Detect which cell encompasses the target text, then output its [x, y] center coordinate. 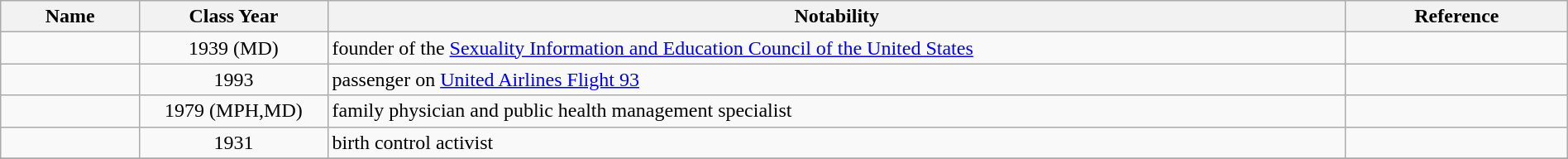
Name [70, 17]
family physician and public health management specialist [837, 111]
birth control activist [837, 142]
Reference [1456, 17]
1979 (MPH,MD) [233, 111]
passenger on United Airlines Flight 93 [837, 79]
founder of the Sexuality Information and Education Council of the United States [837, 48]
Notability [837, 17]
1939 (MD) [233, 48]
1931 [233, 142]
Class Year [233, 17]
1993 [233, 79]
